Locate the cell with the specified text and output its [x, y] center coordinate. 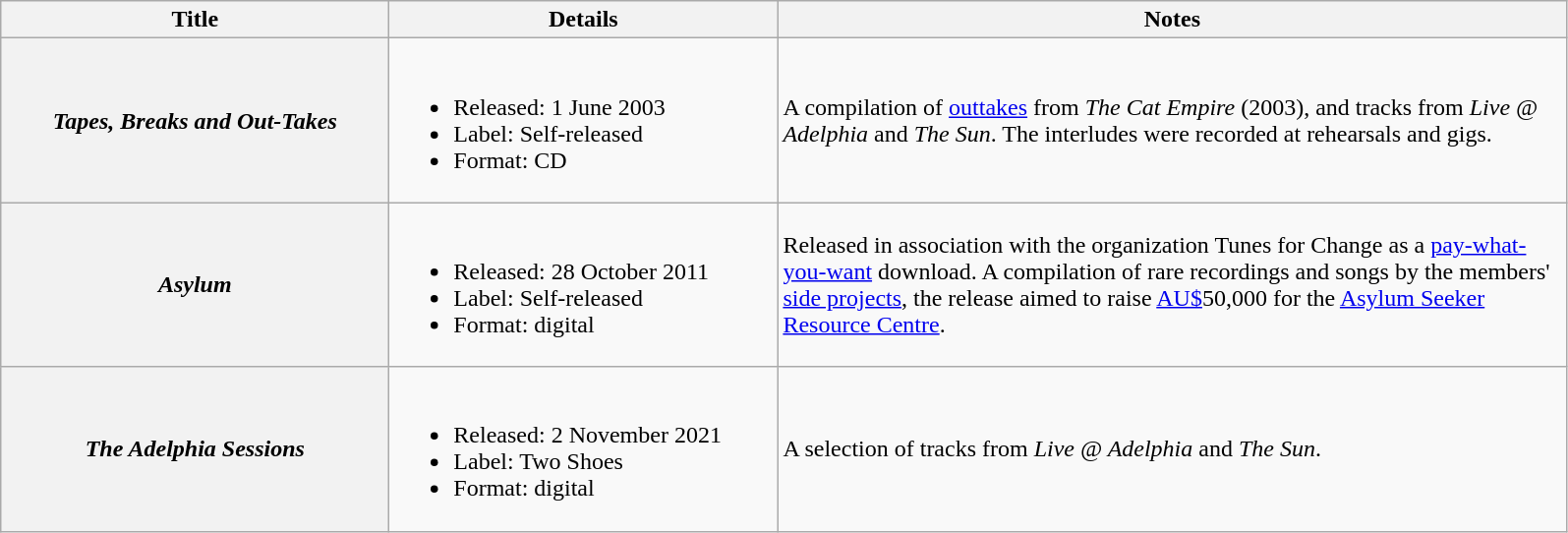
Details [584, 20]
Title [195, 20]
Asylum [195, 285]
Released: 28 October 2011Label: Self-releasedFormat: digital [584, 285]
Released: 2 November 2021Label: Two ShoesFormat: digital [584, 448]
Released: 1 June 2003Label: Self-releasedFormat: CD [584, 120]
Tapes, Breaks and Out-Takes [195, 120]
Notes [1172, 20]
The Adelphia Sessions [195, 448]
A selection of tracks from Live @ Adelphia and The Sun. [1172, 448]
